Return [x, y] of the center of cell containing provided text 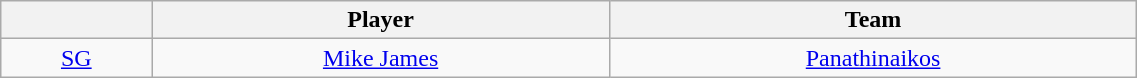
Team [873, 20]
Player [380, 20]
Mike James [380, 58]
Panathinaikos [873, 58]
SG [76, 58]
